From the cell containing the given text, extract its center point as (X, Y) coordinate. 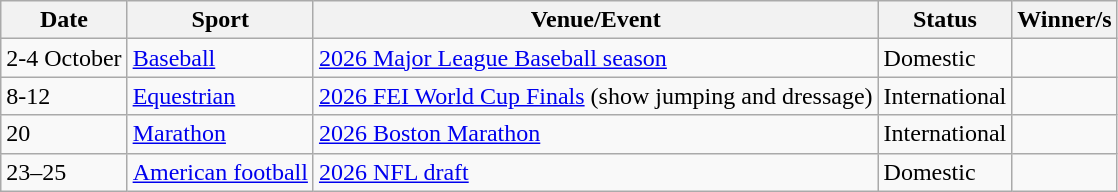
Venue/Event (596, 20)
Status (945, 20)
8-12 (64, 96)
2026 NFL draft (596, 172)
2026 Major League Baseball season (596, 58)
2026 Boston Marathon (596, 134)
20 (64, 134)
Baseball (220, 58)
2-4 October (64, 58)
Sport (220, 20)
2026 FEI World Cup Finals (show jumping and dressage) (596, 96)
Marathon (220, 134)
Winner/s (1064, 20)
Equestrian (220, 96)
American football (220, 172)
23–25 (64, 172)
Date (64, 20)
